Determine the (X, Y) coordinate at the center of the cell enclosing the given text.  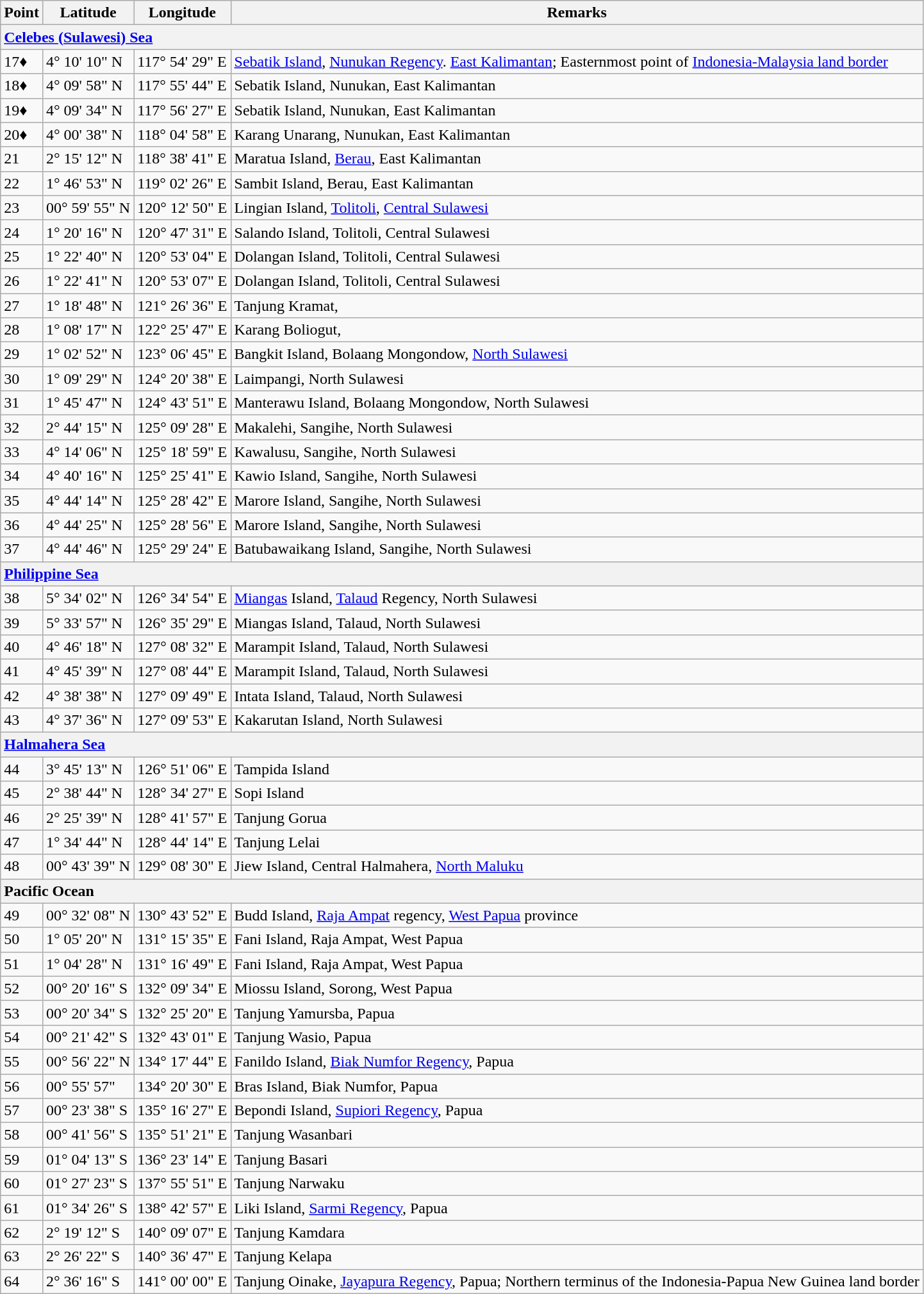
120° 12' 50" E (182, 208)
33 (22, 452)
Sambit Island, Berau, East Kalimantan (577, 183)
00° 55' 57" (88, 1086)
129° 08' 30" E (182, 867)
42 (22, 695)
Manterawu Island, Bolaang Mongondow, North Sulawesi (577, 403)
Tanjung Yamursba, Papua (577, 1013)
Makalehi, Sangihe, North Sulawesi (577, 427)
62 (22, 1232)
2° 38' 44" N (88, 793)
Karang Boliogut, (577, 330)
125° 28' 42" E (182, 501)
37 (22, 549)
43 (22, 720)
4° 14' 06" N (88, 452)
4° 09' 34" N (88, 110)
126° 51' 06" E (182, 769)
Tanjung Oinake, Jayapura Regency, Papua; Northern terminus of the Indonesia-Papua New Guinea land border (577, 1281)
27 (22, 306)
Bepondi Island, Supiori Regency, Papua (577, 1111)
00° 23' 38" S (88, 1111)
4° 10' 10" N (88, 62)
138° 42' 57" E (182, 1208)
4° 38' 38" N (88, 695)
3° 45' 13" N (88, 769)
Intata Island, Talaud, North Sulawesi (577, 695)
Tanjung Kelapa (577, 1257)
117° 55' 44" E (182, 86)
56 (22, 1086)
125° 29' 24" E (182, 549)
23 (22, 208)
30 (22, 379)
4° 45' 39" N (88, 671)
Lingian Island, Tolitoli, Central Sulawesi (577, 208)
122° 25' 47" E (182, 330)
25 (22, 256)
2° 19' 12" S (88, 1232)
46 (22, 818)
117° 56' 27" E (182, 110)
52 (22, 988)
Miangas Island, Talaud, North Sulawesi (577, 622)
Tanjung Kamdara (577, 1232)
Laimpangi, North Sulawesi (577, 379)
118° 38' 41" E (182, 159)
124° 20' 38" E (182, 379)
120° 53' 04" E (182, 256)
00° 41' 56" S (88, 1135)
64 (22, 1281)
132° 09' 34" E (182, 988)
00° 56' 22" N (88, 1061)
Tampida Island (577, 769)
24 (22, 232)
4° 09' 58" N (88, 86)
130° 43' 52" E (182, 915)
Tanjung Wasio, Papua (577, 1037)
119° 02' 26" E (182, 183)
47 (22, 842)
48 (22, 867)
118° 04' 58" E (182, 135)
34 (22, 476)
126° 35' 29" E (182, 622)
128° 44' 14" E (182, 842)
125° 28' 56" E (182, 525)
17♦ (22, 62)
134° 20' 30" E (182, 1086)
121° 26' 36" E (182, 306)
Tanjung Lelai (577, 842)
Miangas Island, Talaud Regency, North Sulawesi (577, 598)
2° 15' 12" N (88, 159)
120° 53' 07" E (182, 281)
127° 09' 49" E (182, 695)
Jiew Island, Central Halmahera, North Maluku (577, 867)
18♦ (22, 86)
Bras Island, Biak Numfor, Papua (577, 1086)
Halmahera Sea (461, 745)
1° 22' 41" N (88, 281)
120° 47' 31" E (182, 232)
Bangkit Island, Bolaang Mongondow, North Sulawesi (577, 354)
127° 09' 53" E (182, 720)
136° 23' 14" E (182, 1159)
26 (22, 281)
2° 36' 16" S (88, 1281)
00° 21' 42" S (88, 1037)
1° 45' 47" N (88, 403)
20♦ (22, 135)
4° 40' 16" N (88, 476)
137° 55' 51" E (182, 1184)
127° 08' 32" E (182, 647)
Tanjung Narwaku (577, 1184)
Celebes (Sulawesi) Sea (461, 37)
Kawio Island, Sangihe, North Sulawesi (577, 476)
1° 05' 20" N (88, 940)
35 (22, 501)
4° 44' 14" N (88, 501)
53 (22, 1013)
Tanjung Kramat, (577, 306)
00° 59' 55" N (88, 208)
128° 34' 27" E (182, 793)
1° 34' 44" N (88, 842)
5° 34' 02" N (88, 598)
Tanjung Gorua (577, 818)
58 (22, 1135)
5° 33' 57" N (88, 622)
00° 20' 16" S (88, 988)
132° 25' 20" E (182, 1013)
36 (22, 525)
45 (22, 793)
01° 34' 26" S (88, 1208)
55 (22, 1061)
22 (22, 183)
1° 18' 48" N (88, 306)
61 (22, 1208)
40 (22, 647)
31 (22, 403)
01° 04' 13" S (88, 1159)
4° 37' 36" N (88, 720)
Tanjung Wasanbari (577, 1135)
1° 20' 16" N (88, 232)
Sebatik Island, Nunukan Regency. East Kalimantan; Easternmost point of Indonesia-Malaysia land border (577, 62)
2° 25' 39" N (88, 818)
124° 43' 51" E (182, 403)
Longitude (182, 13)
32 (22, 427)
50 (22, 940)
1° 09' 29" N (88, 379)
Batubawaikang Island, Sangihe, North Sulawesi (577, 549)
28 (22, 330)
Salando Island, Tolitoli, Central Sulawesi (577, 232)
4° 00' 38" N (88, 135)
1° 08' 17" N (88, 330)
63 (22, 1257)
Latitude (88, 13)
126° 34' 54" E (182, 598)
134° 17' 44" E (182, 1061)
125° 18' 59" E (182, 452)
4° 44' 25" N (88, 525)
00° 43' 39" N (88, 867)
1° 02' 52" N (88, 354)
125° 25' 41" E (182, 476)
49 (22, 915)
Kakarutan Island, North Sulawesi (577, 720)
29 (22, 354)
Sopi Island (577, 793)
140° 36' 47" E (182, 1257)
39 (22, 622)
19♦ (22, 110)
135° 51' 21" E (182, 1135)
131° 15' 35" E (182, 940)
Budd Island, Raja Ampat regency, West Papua province (577, 915)
38 (22, 598)
128° 41' 57" E (182, 818)
125° 09' 28" E (182, 427)
4° 44' 46" N (88, 549)
123° 06' 45" E (182, 354)
Remarks (577, 13)
57 (22, 1111)
59 (22, 1159)
1° 22' 40" N (88, 256)
Philippine Sea (461, 574)
132° 43' 01" E (182, 1037)
00° 20' 34" S (88, 1013)
2° 26' 22" S (88, 1257)
51 (22, 964)
135° 16' 27" E (182, 1111)
44 (22, 769)
01° 27' 23" S (88, 1184)
141° 00' 00" E (182, 1281)
Kawalusu, Sangihe, North Sulawesi (577, 452)
Point (22, 13)
Fanildo Island, Biak Numfor Regency, Papua (577, 1061)
Maratua Island, Berau, East Kalimantan (577, 159)
60 (22, 1184)
Tanjung Basari (577, 1159)
00° 32' 08" N (88, 915)
140° 09' 07" E (182, 1232)
1° 04' 28" N (88, 964)
54 (22, 1037)
1° 46' 53" N (88, 183)
Liki Island, Sarmi Regency, Papua (577, 1208)
117° 54' 29" E (182, 62)
41 (22, 671)
Pacific Ocean (461, 891)
2° 44' 15" N (88, 427)
131° 16' 49" E (182, 964)
4° 46' 18" N (88, 647)
Karang Unarang, Nunukan, East Kalimantan (577, 135)
Miossu Island, Sorong, West Papua (577, 988)
21 (22, 159)
127° 08' 44" E (182, 671)
